Pinpoint the cell where the given text exists, returning its [X, Y] midpoint coordinate. 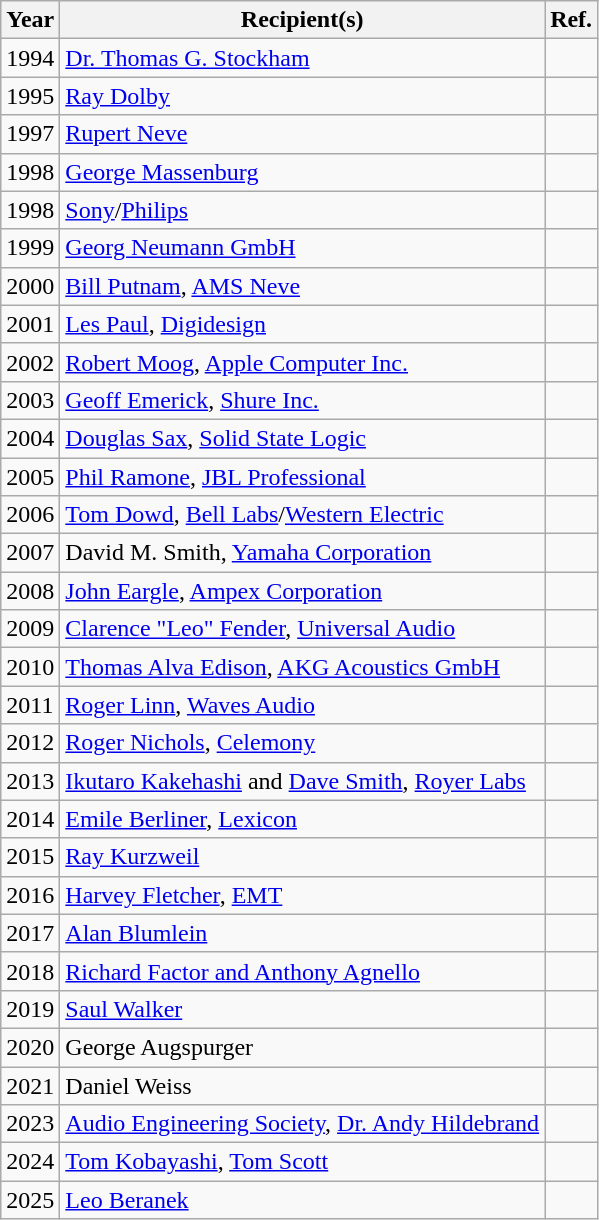
2015 [30, 857]
2020 [30, 1047]
2012 [30, 743]
2009 [30, 629]
Tom Dowd, Bell Labs/Western Electric [302, 515]
2008 [30, 591]
2013 [30, 781]
Year [30, 20]
Saul Walker [302, 1009]
George Massenburg [302, 172]
2021 [30, 1085]
2000 [30, 286]
Emile Berliner, Lexicon [302, 819]
2007 [30, 553]
1999 [30, 248]
Roger Nichols, Celemony [302, 743]
Rupert Neve [302, 134]
2019 [30, 1009]
2002 [30, 362]
Georg Neumann GmbH [302, 248]
George Augspurger [302, 1047]
Robert Moog, Apple Computer Inc. [302, 362]
2016 [30, 895]
Les Paul, Digidesign [302, 324]
Dr. Thomas G. Stockham [302, 58]
1997 [30, 134]
Leo Beranek [302, 1200]
1994 [30, 58]
2025 [30, 1200]
Ray Kurzweil [302, 857]
Ref. [572, 20]
Alan Blumlein [302, 933]
2014 [30, 819]
Daniel Weiss [302, 1085]
Ikutaro Kakehashi and Dave Smith, Royer Labs [302, 781]
Tom Kobayashi, Tom Scott [302, 1162]
Roger Linn, Waves Audio [302, 705]
Geoff Emerick, Shure Inc. [302, 400]
1995 [30, 96]
Richard Factor and Anthony Agnello [302, 971]
David M. Smith, Yamaha Corporation [302, 553]
2005 [30, 477]
Sony/Philips [302, 210]
Recipient(s) [302, 20]
2024 [30, 1162]
Clarence "Leo" Fender, Universal Audio [302, 629]
2018 [30, 971]
2003 [30, 400]
Harvey Fletcher, EMT [302, 895]
Audio Engineering Society, Dr. Andy Hildebrand [302, 1124]
2004 [30, 438]
2023 [30, 1124]
Bill Putnam, AMS Neve [302, 286]
2011 [30, 705]
Douglas Sax, Solid State Logic [302, 438]
Ray Dolby [302, 96]
2006 [30, 515]
Phil Ramone, JBL Professional [302, 477]
Thomas Alva Edison, AKG Acoustics GmbH [302, 667]
2017 [30, 933]
2001 [30, 324]
2010 [30, 667]
John Eargle, Ampex Corporation [302, 591]
